Return [x, y] of the center of cell containing provided text 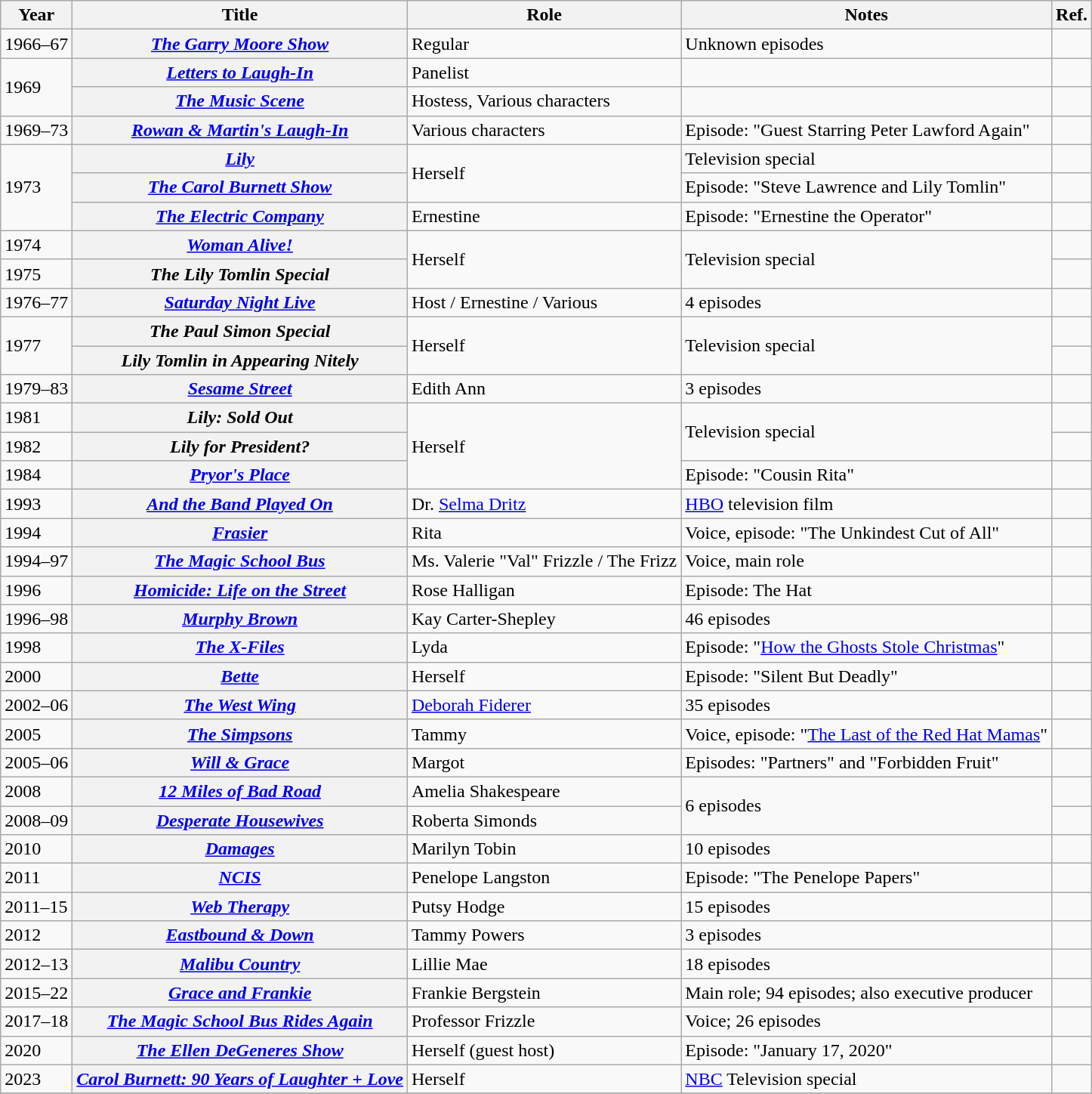
1981 [36, 418]
Voice, episode: "The Last of the Red Hat Mamas" [867, 734]
2012 [36, 935]
Episode: "January 17, 2020" [867, 1050]
Will & Grace [240, 762]
Carol Burnett: 90 Years of Laughter + Love [240, 1079]
Lyda [544, 647]
Notes [867, 15]
1994 [36, 533]
Ernestine [544, 216]
Eastbound & Down [240, 935]
2002–06 [36, 705]
2012–13 [36, 964]
Woman Alive! [240, 245]
NCIS [240, 878]
The Music Scene [240, 101]
Lillie Mae [544, 964]
Bette [240, 676]
Desperate Housewives [240, 820]
Host / Ernestine / Various [544, 302]
2011–15 [36, 907]
2020 [36, 1050]
Episode: "Steve Lawrence and Lily Tomlin" [867, 187]
1993 [36, 504]
Hostess, Various characters [544, 101]
Panelist [544, 73]
Herself (guest host) [544, 1050]
1966–67 [36, 44]
2008 [36, 791]
The Simpsons [240, 734]
Deborah Fiderer [544, 705]
Episode: "Guest Starring Peter Lawford Again" [867, 130]
1998 [36, 647]
Lily: Sold Out [240, 418]
HBO television film [867, 504]
Damages [240, 849]
2015–22 [36, 993]
18 episodes [867, 964]
Year [36, 15]
1975 [36, 273]
Amelia Shakespeare [544, 791]
4 episodes [867, 302]
Unknown episodes [867, 44]
35 episodes [867, 705]
2010 [36, 849]
1976–77 [36, 302]
Professor Frizzle [544, 1021]
1974 [36, 245]
Tammy [544, 734]
Roberta Simonds [544, 820]
1996–98 [36, 619]
Voice; 26 episodes [867, 1021]
Putsy Hodge [544, 907]
Rowan & Martin's Laugh-In [240, 130]
Episode: The Hat [867, 590]
1979–83 [36, 389]
1969–73 [36, 130]
Lily Tomlin in Appearing Nitely [240, 360]
The X-Files [240, 647]
2000 [36, 676]
15 episodes [867, 907]
Dr. Selma Dritz [544, 504]
Kay Carter-Shepley [544, 619]
The Ellen DeGeneres Show [240, 1050]
2008–09 [36, 820]
Lily for President? [240, 447]
The Lily Tomlin Special [240, 273]
10 episodes [867, 849]
Letters to Laugh-In [240, 73]
Episodes: "Partners" and "Forbidden Fruit" [867, 762]
Margot [544, 762]
Episode: "Cousin Rita" [867, 475]
Title [240, 15]
The Carol Burnett Show [240, 187]
2005–06 [36, 762]
Ms. Valerie "Val" Frizzle / The Frizz [544, 561]
NBC Television special [867, 1079]
And the Band Played On [240, 504]
Sesame Street [240, 389]
Pryor's Place [240, 475]
Episode: "The Penelope Papers" [867, 878]
The Magic School Bus [240, 561]
Marilyn Tobin [544, 849]
Regular [544, 44]
12 Miles of Bad Road [240, 791]
Saturday Night Live [240, 302]
2017–18 [36, 1021]
Grace and Frankie [240, 993]
The West Wing [240, 705]
Frankie Bergstein [544, 993]
Malibu Country [240, 964]
2023 [36, 1079]
Web Therapy [240, 907]
6 episodes [867, 805]
Tammy Powers [544, 935]
Frasier [240, 533]
Main role; 94 episodes; also executive producer [867, 993]
Various characters [544, 130]
46 episodes [867, 619]
Edith Ann [544, 389]
Episode: "Ernestine the Operator" [867, 216]
2011 [36, 878]
The Paul Simon Special [240, 331]
Penelope Langston [544, 878]
Ref. [1072, 15]
The Garry Moore Show [240, 44]
1977 [36, 345]
Rose Halligan [544, 590]
The Magic School Bus Rides Again [240, 1021]
Episode: "How the Ghosts Stole Christmas" [867, 647]
The Electric Company [240, 216]
1984 [36, 475]
Homicide: Life on the Street [240, 590]
1996 [36, 590]
Lily [240, 159]
1969 [36, 87]
Murphy Brown [240, 619]
1973 [36, 187]
2005 [36, 734]
Role [544, 15]
Episode: "Silent But Deadly" [867, 676]
Voice, episode: "The Unkindest Cut of All" [867, 533]
Rita [544, 533]
1982 [36, 447]
1994–97 [36, 561]
Voice, main role [867, 561]
